Detect which cell encompasses the target text, then output its (X, Y) center coordinate. 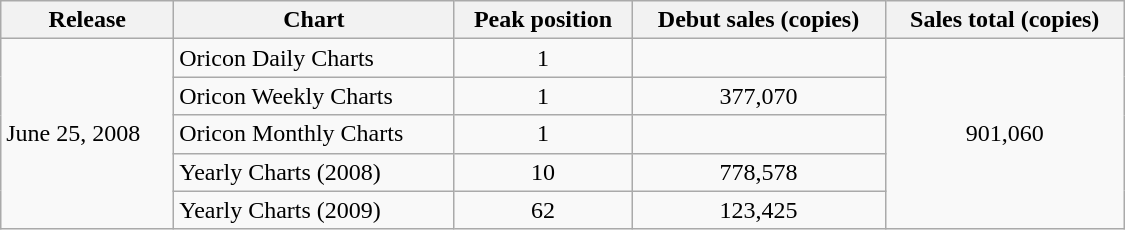
Debut sales (copies) (758, 20)
Sales total (copies) (1004, 20)
Peak position (543, 20)
Yearly Charts (2008) (314, 172)
Oricon Monthly Charts (314, 134)
62 (543, 210)
778,578 (758, 172)
Chart (314, 20)
June 25, 2008 (88, 134)
123,425 (758, 210)
Yearly Charts (2009) (314, 210)
901,060 (1004, 134)
Oricon Weekly Charts (314, 96)
10 (543, 172)
377,070 (758, 96)
Release (88, 20)
Oricon Daily Charts (314, 58)
